Return the (x, y) coordinate for the center point of the cell that contains the specified text.  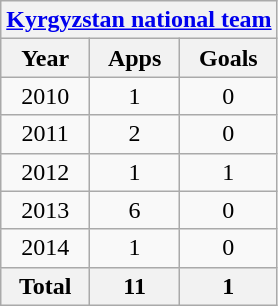
11 (135, 286)
Total (46, 286)
2 (135, 134)
2014 (46, 248)
Apps (135, 58)
Kyrgyzstan national team (139, 20)
Goals (229, 58)
2012 (46, 172)
2011 (46, 134)
2010 (46, 96)
Year (46, 58)
6 (135, 210)
2013 (46, 210)
